From the cell containing the given text, extract its center point as (x, y) coordinate. 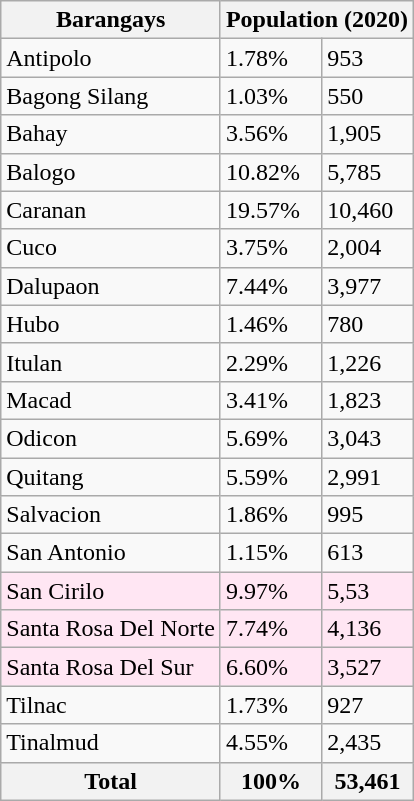
Bahay (111, 134)
Quitang (111, 477)
927 (368, 705)
3.41% (270, 400)
4.55% (270, 743)
San Cirilo (111, 591)
10.82% (270, 172)
Salvacion (111, 515)
100% (270, 781)
1.03% (270, 96)
3.56% (270, 134)
1,905 (368, 134)
2.29% (270, 362)
Dalupaon (111, 286)
1,226 (368, 362)
1.15% (270, 553)
Odicon (111, 438)
Hubo (111, 324)
3,527 (368, 667)
Tilnac (111, 705)
1.86% (270, 515)
San Antonio (111, 553)
7.44% (270, 286)
613 (368, 553)
995 (368, 515)
10,460 (368, 210)
Santa Rosa Del Sur (111, 667)
5,53 (368, 591)
Macad (111, 400)
780 (368, 324)
3.75% (270, 248)
Balogo (111, 172)
1.78% (270, 58)
2,991 (368, 477)
Population (2020) (316, 20)
9.97% (270, 591)
53,461 (368, 781)
3,977 (368, 286)
Caranan (111, 210)
5,785 (368, 172)
6.60% (270, 667)
Barangays (111, 20)
2,435 (368, 743)
1.73% (270, 705)
Bagong Silang (111, 96)
550 (368, 96)
953 (368, 58)
19.57% (270, 210)
4,136 (368, 629)
2,004 (368, 248)
Santa Rosa Del Norte (111, 629)
3,043 (368, 438)
5.69% (270, 438)
Total (111, 781)
7.74% (270, 629)
5.59% (270, 477)
Cuco (111, 248)
Itulan (111, 362)
Antipolo (111, 58)
1,823 (368, 400)
Tinalmud (111, 743)
1.46% (270, 324)
